Output the (X, Y) coordinate of the center of the cell containing the given text.  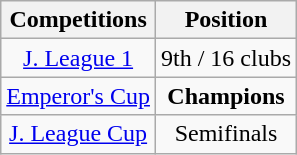
Competitions (78, 20)
Position (226, 20)
J. League Cup (78, 134)
Champions (226, 96)
9th / 16 clubs (226, 58)
J. League 1 (78, 58)
Semifinals (226, 134)
Emperor's Cup (78, 96)
